Pinpoint the cell where the given text exists, returning its [X, Y] midpoint coordinate. 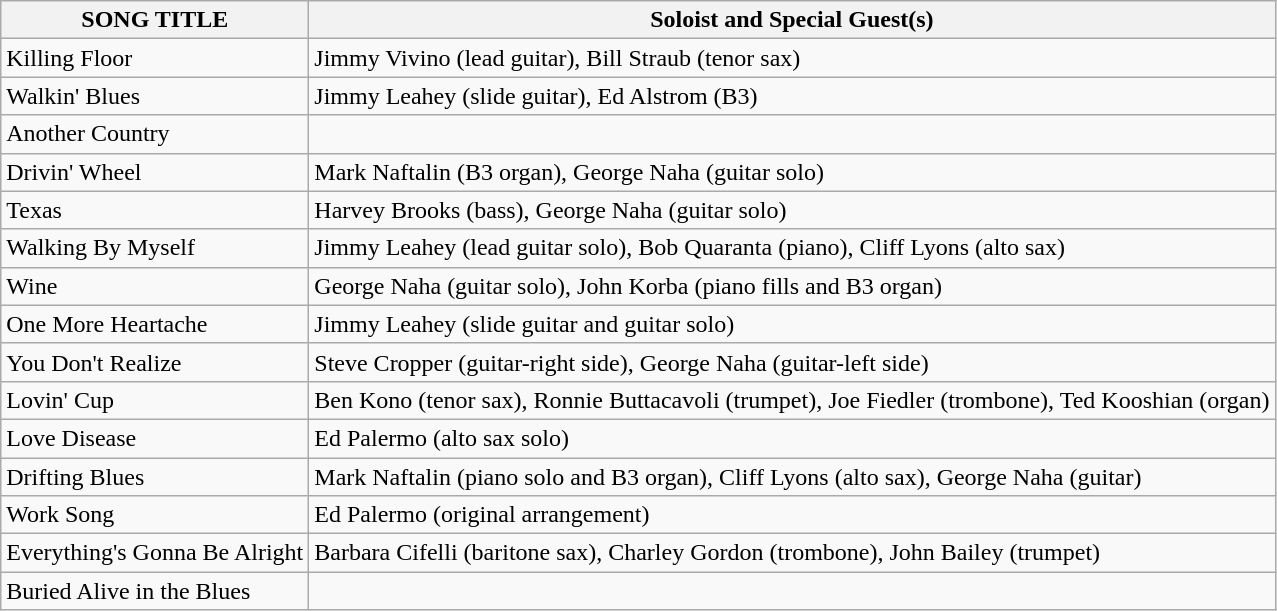
Ben Kono (tenor sax), Ronnie Buttacavoli (trumpet), Joe Fiedler (trombone), Ted Kooshian (organ) [792, 400]
George Naha (guitar solo), John Korba (piano fills and B3 organ) [792, 286]
Another Country [155, 134]
Jimmy Leahey (slide guitar), Ed Alstrom (B3) [792, 96]
Jimmy Leahey (slide guitar and guitar solo) [792, 324]
Drivin' Wheel [155, 172]
Mark Naftalin (piano solo and B3 organ), Cliff Lyons (alto sax), George Naha (guitar) [792, 477]
Everything's Gonna Be Alright [155, 553]
Lovin' Cup [155, 400]
Ed Palermo (alto sax solo) [792, 438]
Walking By Myself [155, 248]
Ed Palermo (original arrangement) [792, 515]
You Don't Realize [155, 362]
Love Disease [155, 438]
Wine [155, 286]
Harvey Brooks (bass), George Naha (guitar solo) [792, 210]
Walkin' Blues [155, 96]
Texas [155, 210]
Buried Alive in the Blues [155, 591]
Soloist and Special Guest(s) [792, 20]
Work Song [155, 515]
Jimmy Leahey (lead guitar solo), Bob Quaranta (piano), Cliff Lyons (alto sax) [792, 248]
Steve Cropper (guitar-right side), George Naha (guitar-left side) [792, 362]
Mark Naftalin (B3 organ), George Naha (guitar solo) [792, 172]
Drifting Blues [155, 477]
One More Heartache [155, 324]
Killing Floor [155, 58]
SONG TITLE [155, 20]
Jimmy Vivino (lead guitar), Bill Straub (tenor sax) [792, 58]
Barbara Cifelli (baritone sax), Charley Gordon (trombone), John Bailey (trumpet) [792, 553]
